Find where the given text appears and provide that cell's center as (X, Y) coordinate. 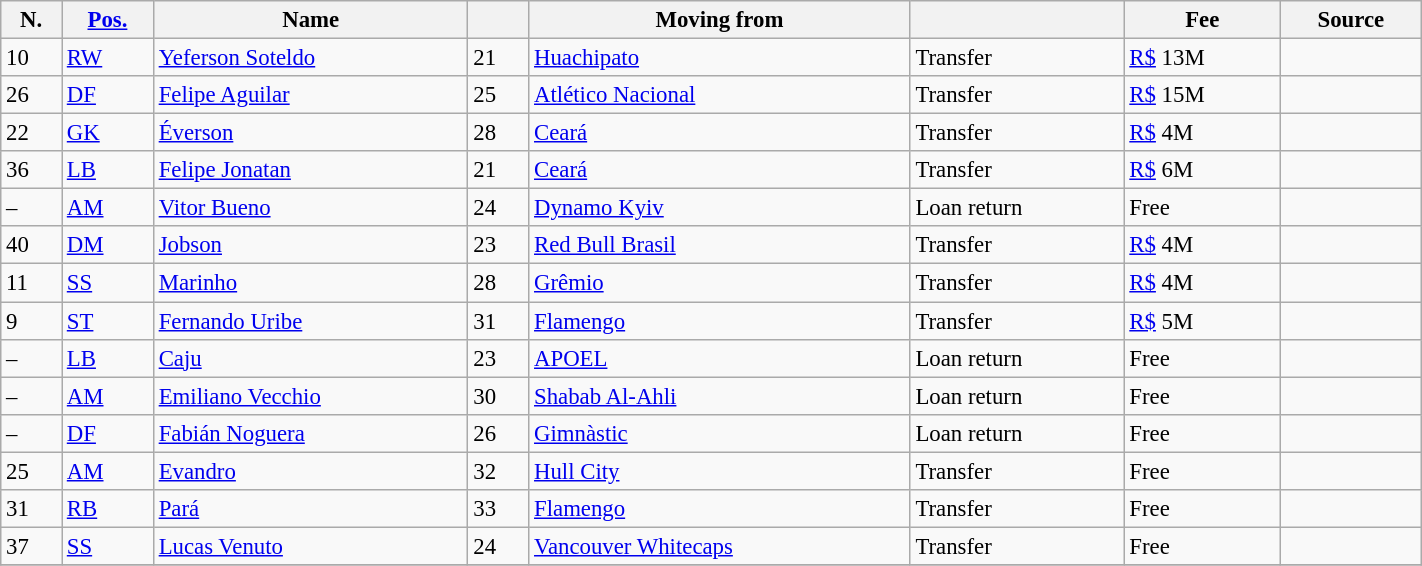
Moving from (720, 20)
ST (108, 321)
Vancouver Whitecaps (720, 546)
DM (108, 245)
Yeferson Soteldo (310, 58)
R$ 5M (1202, 321)
Pos. (108, 20)
Felipe Aguilar (310, 95)
Evandro (310, 471)
Éverson (310, 133)
Fee (1202, 20)
Atlético Nacional (720, 95)
36 (32, 170)
RB (108, 509)
Fabián Noguera (310, 433)
Huachipato (720, 58)
Dynamo Kyiv (720, 208)
Emiliano Vecchio (310, 396)
Name (310, 20)
Red Bull Brasil (720, 245)
RW (108, 58)
Vitor Bueno (310, 208)
Jobson (310, 245)
APOEL (720, 358)
32 (498, 471)
Source (1352, 20)
9 (32, 321)
Pará (310, 509)
Marinho (310, 283)
R$ 13M (1202, 58)
R$ 15M (1202, 95)
10 (32, 58)
33 (498, 509)
Lucas Venuto (310, 546)
R$ 6M (1202, 170)
Grêmio (720, 283)
Shabab Al-Ahli (720, 396)
N. (32, 20)
Fernando Uribe (310, 321)
40 (32, 245)
Caju (310, 358)
Gimnàstic (720, 433)
22 (32, 133)
37 (32, 546)
Felipe Jonatan (310, 170)
11 (32, 283)
Hull City (720, 471)
30 (498, 396)
GK (108, 133)
